Pinpoint the cell where the given text exists, returning its (x, y) midpoint coordinate. 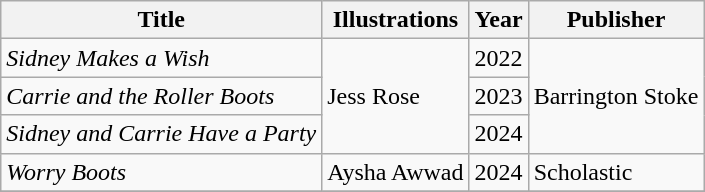
Carrie and the Roller Boots (162, 96)
2022 (498, 58)
Sidney and Carrie Have a Party (162, 134)
Year (498, 20)
2023 (498, 96)
Aysha Awwad (396, 172)
Title (162, 20)
Sidney Makes a Wish (162, 58)
Scholastic (616, 172)
Jess Rose (396, 96)
Illustrations (396, 20)
Worry Boots (162, 172)
Barrington Stoke (616, 96)
Publisher (616, 20)
